Scan for the cell matching the given text and deliver its (X, Y) coordinate at center. 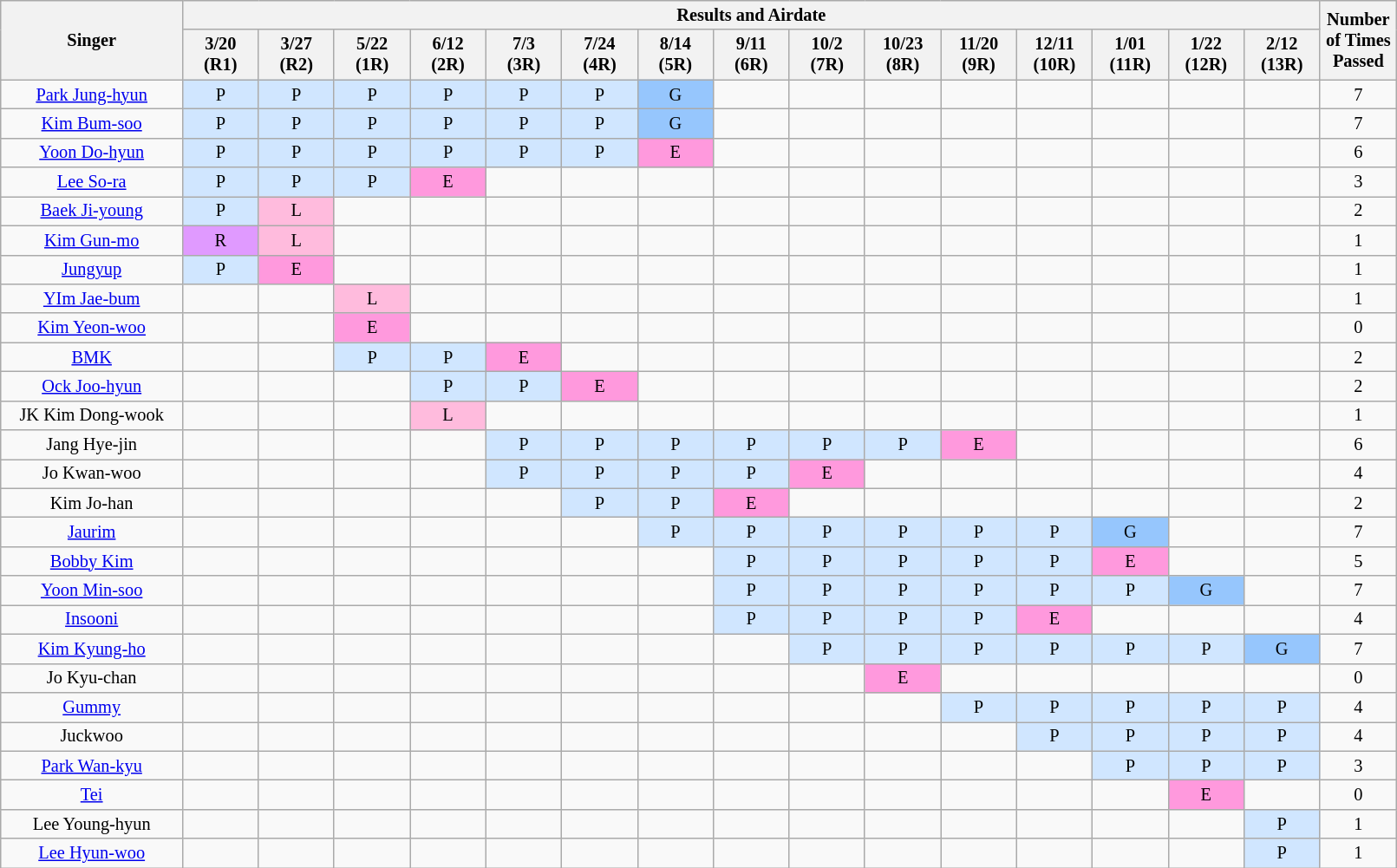
7/24(4R) (600, 55)
1/01(11R) (1131, 55)
Yoon Do-hyun (92, 153)
Kim Kyung-ho (92, 649)
Jo Kyu-chan (92, 678)
3/27(R2) (297, 55)
Jaurim (92, 532)
7/3(3R) (524, 55)
Singer (92, 40)
Jang Hye-jin (92, 445)
6/12(2R) (447, 55)
YIm Jae-bum (92, 298)
5 (1358, 561)
Number of Times Passed (1358, 40)
Results and Airdate (751, 15)
8/14(5R) (675, 55)
Kim Yeon-woo (92, 328)
Ock Joo-hyun (92, 386)
R (220, 240)
11/20(9R) (978, 55)
JK Kim Dong-wook (92, 415)
12/11(10R) (1054, 55)
2/12(13R) (1282, 55)
Juckwoo (92, 736)
Jungyup (92, 270)
Lee Young-hyun (92, 824)
Yoon Min-soo (92, 591)
Jo Kwan-woo (92, 473)
Kim Bum-soo (92, 123)
9/11(6R) (751, 55)
3/20(R1) (220, 55)
Tei (92, 794)
10/2(7R) (827, 55)
Bobby Kim (92, 561)
Lee Hyun-woo (92, 853)
Park Wan-kyu (92, 766)
5/22(1R) (371, 55)
Gummy (92, 707)
Lee So-ra (92, 182)
Insooni (92, 619)
Kim Gun-mo (92, 240)
1/22(12R) (1205, 55)
BMK (92, 357)
10/23(8R) (902, 55)
Kim Jo-han (92, 503)
Park Jung-hyun (92, 95)
Baek Ji-young (92, 211)
